Determine the (x, y) coordinate at the center of the cell enclosing the given text.  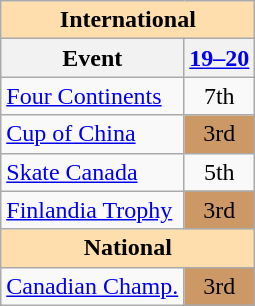
National (128, 248)
Cup of China (92, 134)
Event (92, 58)
Finlandia Trophy (92, 210)
5th (220, 172)
7th (220, 96)
International (128, 20)
Canadian Champ. (92, 286)
Four Continents (92, 96)
19–20 (220, 58)
Skate Canada (92, 172)
